Detect which cell encompasses the target text, then output its [x, y] center coordinate. 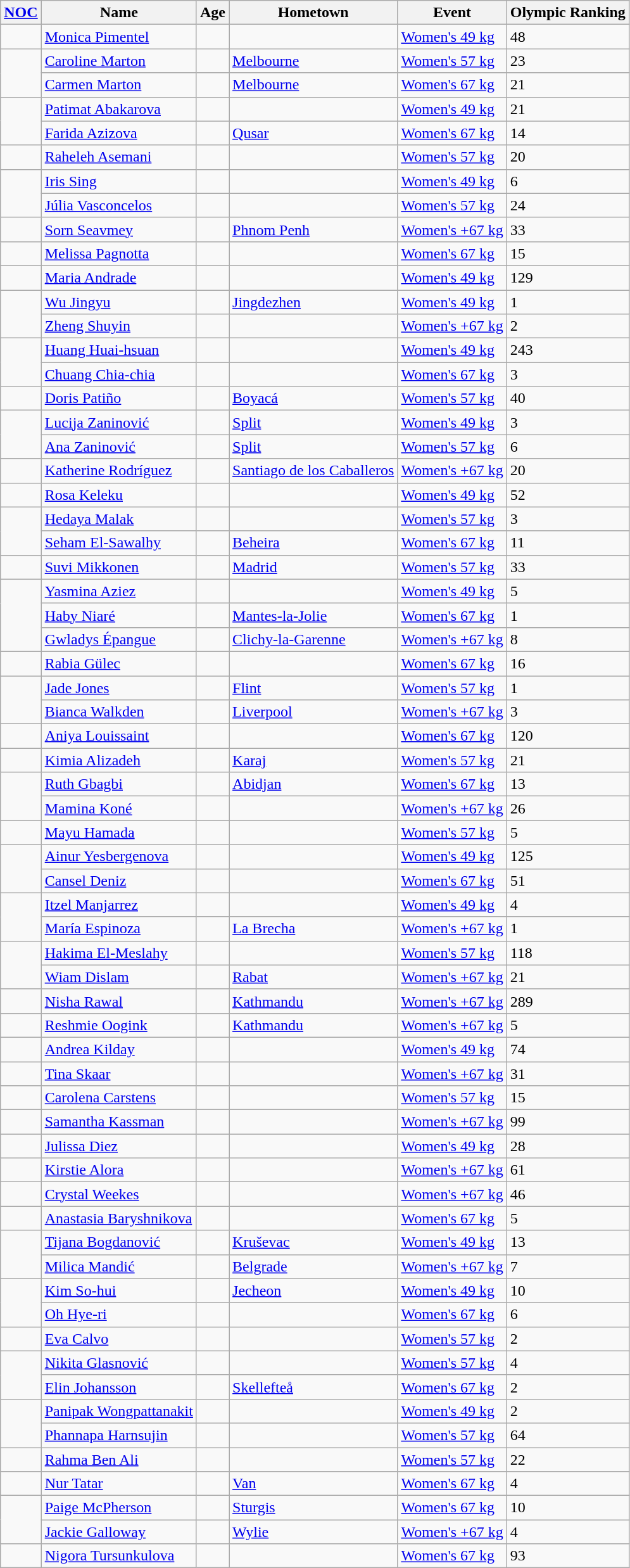
Yasmina Aziez [119, 591]
Katherine Rodríguez [119, 471]
Liverpool [313, 712]
125 [567, 857]
Wu Jingyu [119, 302]
Hometown [313, 13]
Gwladys Épangue [119, 639]
Jingdezhen [313, 302]
Santiago de los Caballeros [313, 471]
23 [567, 61]
Lucija Zaninović [119, 423]
Beheira [313, 543]
Boyacá [313, 398]
Mamina Koné [119, 808]
Mantes-la-Jolie [313, 615]
Doris Patiño [119, 398]
Andrea Kilday [119, 1049]
52 [567, 495]
Haby Niaré [119, 615]
Julissa Diez [119, 1146]
Bianca Walkden [119, 712]
Belgrade [313, 1266]
Huang Huai-hsuan [119, 350]
Samantha Kassman [119, 1122]
Aniya Louissaint [119, 736]
Karaj [313, 760]
Skellefteå [313, 1387]
Mayu Hamada [119, 832]
Raheleh Asemani [119, 157]
Paige McPherson [119, 1508]
Nikita Glasnović [119, 1363]
Van [313, 1484]
Wiam Dislam [119, 977]
Flint [313, 687]
La Brecha [313, 929]
Tina Skaar [119, 1074]
Jecheon [313, 1291]
40 [567, 398]
Age [213, 13]
Maria Andrade [119, 277]
22 [567, 1459]
Suvi Mikkonen [119, 567]
Júlia Vasconcelos [119, 205]
Wylie [313, 1532]
Jackie Galloway [119, 1532]
Qusar [313, 133]
Hedaya Malak [119, 519]
Name [119, 13]
74 [567, 1049]
Event [452, 13]
Kruševac [313, 1242]
26 [567, 808]
14 [567, 133]
8 [567, 639]
Ruth Gbagbi [119, 784]
Hakima El-Meslahy [119, 953]
Iris Sing [119, 181]
48 [567, 37]
Eva Calvo [119, 1339]
Zheng Shuyin [119, 326]
Nur Tatar [119, 1484]
Phannapa Harnsujin [119, 1435]
51 [567, 881]
Chuang Chia-chia [119, 374]
Sturgis [313, 1508]
64 [567, 1435]
93 [567, 1556]
Crystal Weekes [119, 1194]
Tijana Bogdanović [119, 1242]
120 [567, 736]
Carolena Carstens [119, 1098]
Ana Zaninović [119, 447]
Rahma Ben Ali [119, 1459]
Melissa Pagnotta [119, 253]
Abidjan [313, 784]
Sorn Seavmey [119, 229]
Patimat Abakarova [119, 109]
Seham El-Sawalhy [119, 543]
11 [567, 543]
61 [567, 1170]
Anastasia Baryshnikova [119, 1218]
María Espinoza [119, 929]
Panipak Wongpattanakit [119, 1411]
NOC [21, 13]
Olympic Ranking [567, 13]
Nigora Tursunkulova [119, 1556]
28 [567, 1146]
129 [567, 277]
118 [567, 953]
Cansel Deniz [119, 881]
Itzel Manjarrez [119, 905]
Nisha Rawal [119, 1001]
Caroline Marton [119, 61]
Oh Hye-ri [119, 1315]
31 [567, 1074]
Kim So-hui [119, 1291]
99 [567, 1122]
Madrid [313, 567]
Reshmie Oogink [119, 1025]
24 [567, 205]
Rabia Gülec [119, 663]
16 [567, 663]
Milica Mandić [119, 1266]
7 [567, 1266]
Monica Pimentel [119, 37]
Phnom Penh [313, 229]
Elin Johansson [119, 1387]
243 [567, 350]
Ainur Yesbergenova [119, 857]
Rosa Keleku [119, 495]
Carmen Marton [119, 85]
289 [567, 1001]
Jade Jones [119, 687]
46 [567, 1194]
Rabat [313, 977]
Kimia Alizadeh [119, 760]
Farida Azizova [119, 133]
Clichy-la-Garenne [313, 639]
Kirstie Alora [119, 1170]
